Identify which cell holds the provided text, then report its (x, y) central coordinate. 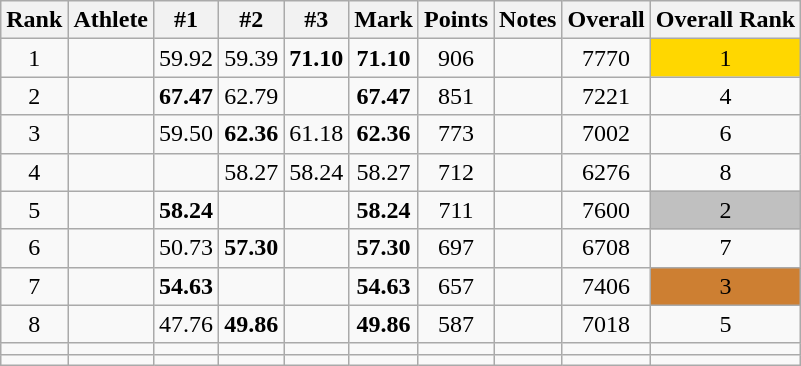
7221 (606, 96)
587 (456, 324)
#3 (316, 20)
Overall Rank (725, 20)
Overall (606, 20)
59.50 (186, 134)
47.76 (186, 324)
Rank (34, 20)
Points (456, 20)
50.73 (186, 248)
851 (456, 96)
6276 (606, 172)
59.39 (252, 58)
906 (456, 58)
657 (456, 286)
Mark (384, 20)
59.92 (186, 58)
62.79 (252, 96)
#2 (252, 20)
Notes (528, 20)
712 (456, 172)
7600 (606, 210)
61.18 (316, 134)
7018 (606, 324)
7002 (606, 134)
6708 (606, 248)
7770 (606, 58)
Athlete (111, 20)
773 (456, 134)
#1 (186, 20)
711 (456, 210)
697 (456, 248)
7406 (606, 286)
